Scan for the cell matching the given text and deliver its [X, Y] coordinate at center. 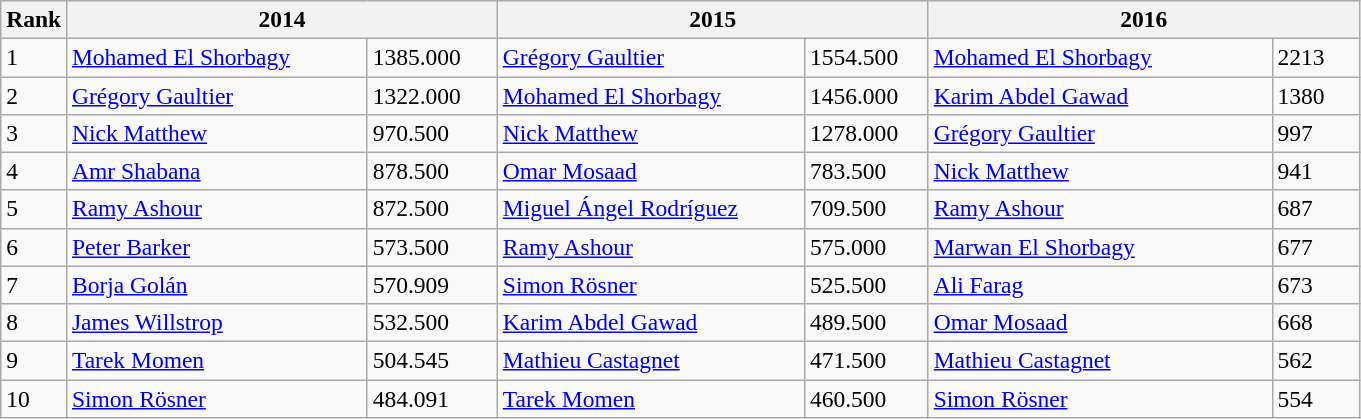
532.500 [432, 322]
687 [1316, 209]
941 [1316, 171]
Marwan El Shorbagy [1100, 247]
489.500 [867, 322]
554 [1316, 398]
1 [34, 57]
6 [34, 247]
4 [34, 171]
1322.000 [432, 95]
1278.000 [867, 133]
872.500 [432, 209]
878.500 [432, 171]
8 [34, 322]
673 [1316, 285]
James Willstrop [218, 322]
Rank [34, 19]
9 [34, 360]
484.091 [432, 398]
2015 [712, 19]
10 [34, 398]
Miguel Ángel Rodríguez [650, 209]
Ali Farag [1100, 285]
570.909 [432, 285]
575.000 [867, 247]
970.500 [432, 133]
Peter Barker [218, 247]
2 [34, 95]
2016 [1144, 19]
471.500 [867, 360]
460.500 [867, 398]
525.500 [867, 285]
2014 [282, 19]
677 [1316, 247]
7 [34, 285]
1380 [1316, 95]
783.500 [867, 171]
3 [34, 133]
5 [34, 209]
562 [1316, 360]
2213 [1316, 57]
573.500 [432, 247]
1554.500 [867, 57]
504.545 [432, 360]
Amr Shabana [218, 171]
997 [1316, 133]
668 [1316, 322]
Borja Golán [218, 285]
1456.000 [867, 95]
1385.000 [432, 57]
709.500 [867, 209]
